Return [x, y] of the center of cell containing provided text 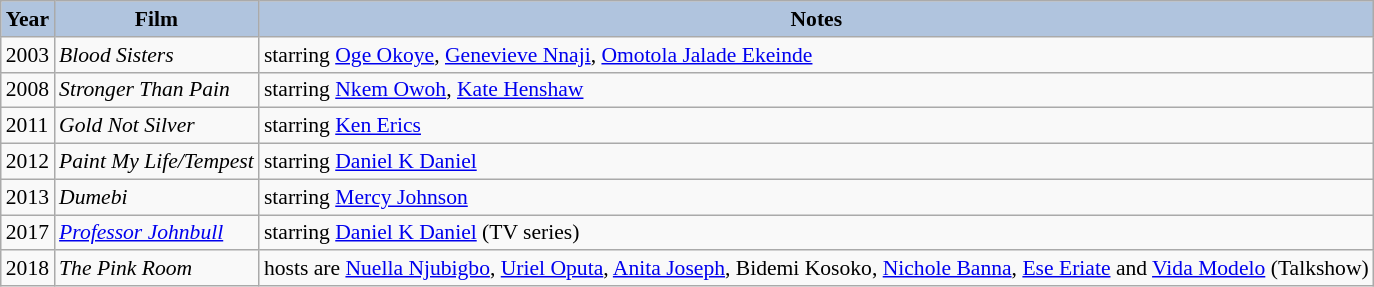
Notes [816, 19]
2003 [28, 55]
The Pink Room [156, 269]
hosts are Nuella Njubigbo, Uriel Oputa, Anita Joseph, Bidemi Kosoko, Nichole Banna, Ese Eriate and Vida Modelo (Talkshow) [816, 269]
starring Daniel K Daniel [816, 162]
starring Nkem Owoh, Kate Henshaw [816, 90]
starring Mercy Johnson [816, 197]
2012 [28, 162]
Stronger Than Pain [156, 90]
2013 [28, 197]
Paint My Life/Tempest [156, 162]
Year [28, 19]
2018 [28, 269]
Gold Not Silver [156, 126]
2017 [28, 233]
Dumebi [156, 197]
starring Ken Erics [816, 126]
2011 [28, 126]
starring Daniel K Daniel (TV series) [816, 233]
2008 [28, 90]
Professor Johnbull [156, 233]
Blood Sisters [156, 55]
Film [156, 19]
starring Oge Okoye, Genevieve Nnaji, Omotola Jalade Ekeinde [816, 55]
